Return the (X, Y) coordinate for the center point of the cell that contains the specified text.  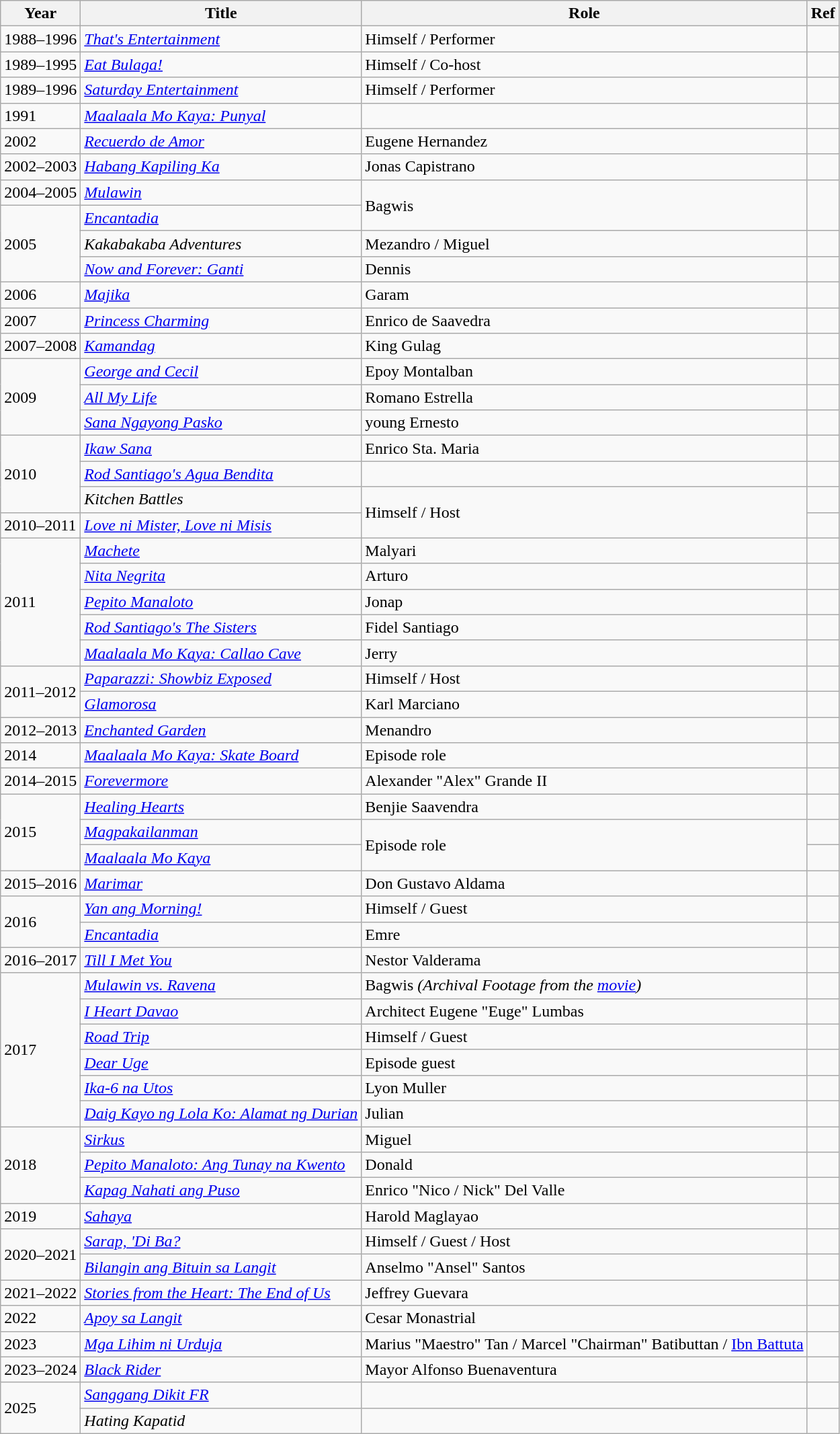
Lyon Muller (585, 1088)
2017 (40, 1049)
Harold Maglayao (585, 1216)
Enrico Sta. Maria (585, 448)
George and Cecil (221, 372)
Habang Kapiling Ka (221, 167)
Menandro (585, 729)
Pepito Manaloto: Ang Tunay na Kwento (221, 1165)
Malyari (585, 551)
Stories from the Heart: The End of Us (221, 1293)
Bilangin ang Bituin sa Langit (221, 1267)
Ref (823, 13)
Role (585, 13)
Recuerdo de Amor (221, 141)
Marius "Maestro" Tan / Marcel "Chairman" Batibuttan / Ibn Battuta (585, 1344)
Fidel Santiago (585, 627)
Hating Kapatid (221, 1421)
Epoy Montalban (585, 372)
Arturo (585, 576)
Julian (585, 1113)
young Ernesto (585, 423)
Ika-6 na Utos (221, 1088)
Benjie Saavendra (585, 807)
2014–2015 (40, 781)
Paparazzi: Showbiz Exposed (221, 678)
Yan ang Morning! (221, 909)
2011 (40, 602)
Mulawin (221, 192)
2004–2005 (40, 192)
2019 (40, 1216)
Alexander "Alex" Grande II (585, 781)
Marimar (221, 883)
Mezandro / Miguel (585, 243)
Kamandag (221, 346)
Eat Bulaga! (221, 65)
1989–1995 (40, 65)
1988–1996 (40, 39)
Jeffrey Guevara (585, 1293)
Kakabakaba Adventures (221, 243)
Miguel (585, 1140)
2014 (40, 756)
2021–2022 (40, 1293)
Nestor Valderama (585, 960)
Black Rider (221, 1369)
Jonas Capistrano (585, 167)
2010–2011 (40, 525)
2005 (40, 243)
Ikaw Sana (221, 448)
Rod Santiago's The Sisters (221, 627)
2018 (40, 1165)
Karl Marciano (585, 704)
2025 (40, 1408)
Kitchen Battles (221, 500)
Magpakailanman (221, 832)
Episode guest (585, 1062)
2016–2017 (40, 960)
2006 (40, 294)
1989–1996 (40, 90)
Pepito Manaloto (221, 602)
1991 (40, 116)
Mulawin vs. Ravena (221, 986)
2009 (40, 397)
Mga Lihim ni Urduja (221, 1344)
Daig Kayo ng Lola Ko: Alamat ng Durian (221, 1113)
Enrico de Saavedra (585, 321)
Apoy sa Langit (221, 1318)
All My Life (221, 397)
2016 (40, 922)
Till I Met You (221, 960)
Jonap (585, 602)
Mayor Alfonso Buenaventura (585, 1369)
Dear Uge (221, 1062)
Forevermore (221, 781)
Himself / Guest / Host (585, 1242)
Anselmo "Ansel" Santos (585, 1267)
Love ni Mister, Love ni Misis (221, 525)
Jerry (585, 653)
Year (40, 13)
2002–2003 (40, 167)
Bagwis (585, 205)
Maalaala Mo Kaya: Callao Cave (221, 653)
Enchanted Garden (221, 729)
2020–2021 (40, 1254)
Nita Negrita (221, 576)
King Gulag (585, 346)
Machete (221, 551)
Majika (221, 294)
2023–2024 (40, 1369)
Emre (585, 934)
Sana Ngayong Pasko (221, 423)
Enrico "Nico / Nick" Del Valle (585, 1191)
Don Gustavo Aldama (585, 883)
2010 (40, 474)
2012–2013 (40, 729)
That's Entertainment (221, 39)
2007 (40, 321)
Cesar Monastrial (585, 1318)
Sahaya (221, 1216)
Romano Estrella (585, 397)
Title (221, 13)
Saturday Entertainment (221, 90)
I Heart Davao (221, 1011)
2015–2016 (40, 883)
Kapag Nahati ang Puso (221, 1191)
Now and Forever: Ganti (221, 269)
Road Trip (221, 1037)
2023 (40, 1344)
Healing Hearts (221, 807)
2011–2012 (40, 691)
Sarap, 'Di Ba? (221, 1242)
Donald (585, 1165)
Sirkus (221, 1140)
Eugene Hernandez (585, 141)
2022 (40, 1318)
Bagwis (Archival Footage from the movie) (585, 986)
2015 (40, 832)
Rod Santiago's Agua Bendita (221, 474)
2007–2008 (40, 346)
Glamorosa (221, 704)
Sanggang Dikit FR (221, 1395)
Dennis (585, 269)
Himself / Co-host (585, 65)
Maalaala Mo Kaya: Skate Board (221, 756)
Architect Eugene "Euge" Lumbas (585, 1011)
Maalaala Mo Kaya (221, 858)
2002 (40, 141)
Maalaala Mo Kaya: Punyal (221, 116)
Princess Charming (221, 321)
Garam (585, 294)
